Scan for the cell matching the given text and deliver its (x, y) coordinate at center. 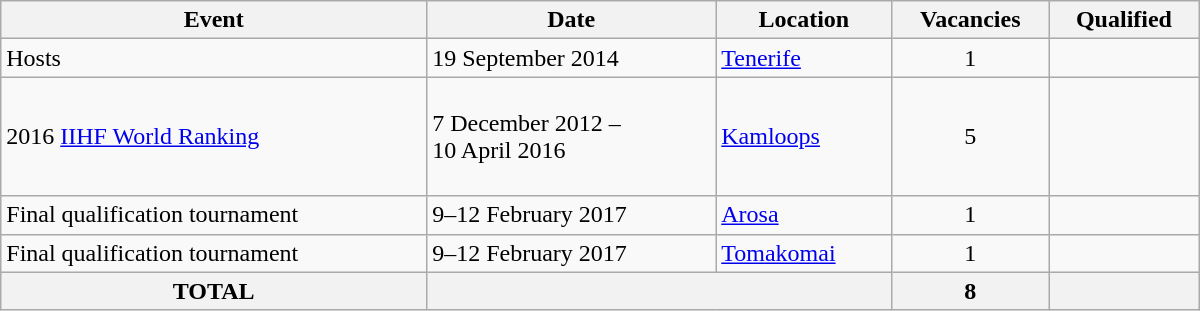
Location (804, 20)
Vacancies (970, 20)
Tenerife (804, 58)
19 September 2014 (572, 58)
Tomakomai (804, 253)
TOTAL (214, 291)
7 December 2012 – 10 April 2016 (572, 136)
Qualified (1124, 20)
8 (970, 291)
Date (572, 20)
5 (970, 136)
Event (214, 20)
2016 IIHF World Ranking (214, 136)
Hosts (214, 58)
Arosa (804, 215)
Kamloops (804, 136)
